Provide the [X, Y] coordinate of the cell's center where the given text is located.  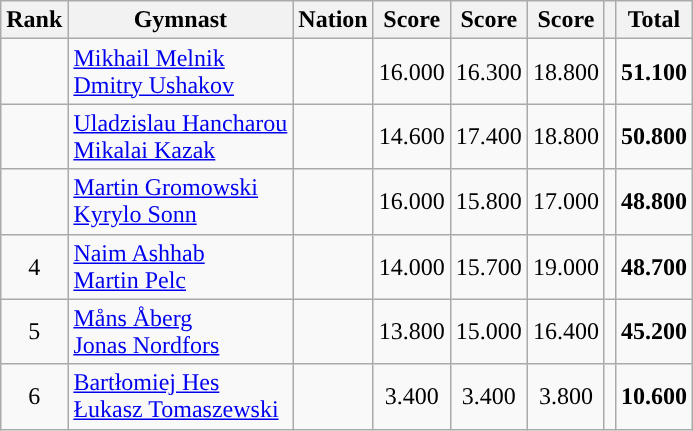
15.000 [488, 332]
Mikhail MelnikDmitry Ushakov [180, 72]
6 [34, 396]
Martin GromowskiKyrylo Sonn [180, 202]
Rank [34, 20]
5 [34, 332]
14.600 [412, 136]
4 [34, 266]
13.800 [412, 332]
16.400 [566, 332]
48.800 [654, 202]
17.000 [566, 202]
Bartłomiej HesŁukasz Tomaszewski [180, 396]
19.000 [566, 266]
Nation [333, 20]
Naim AshhabMartin Pelc [180, 266]
Total [654, 20]
50.800 [654, 136]
16.300 [488, 72]
Uladzislau HancharouMikalai Kazak [180, 136]
15.700 [488, 266]
10.600 [654, 396]
51.100 [654, 72]
14.000 [412, 266]
Gymnast [180, 20]
48.700 [654, 266]
45.200 [654, 332]
3.800 [566, 396]
15.800 [488, 202]
Måns ÅbergJonas Nordfors [180, 332]
17.400 [488, 136]
